Find where the given text appears and provide that cell's center as (x, y) coordinate. 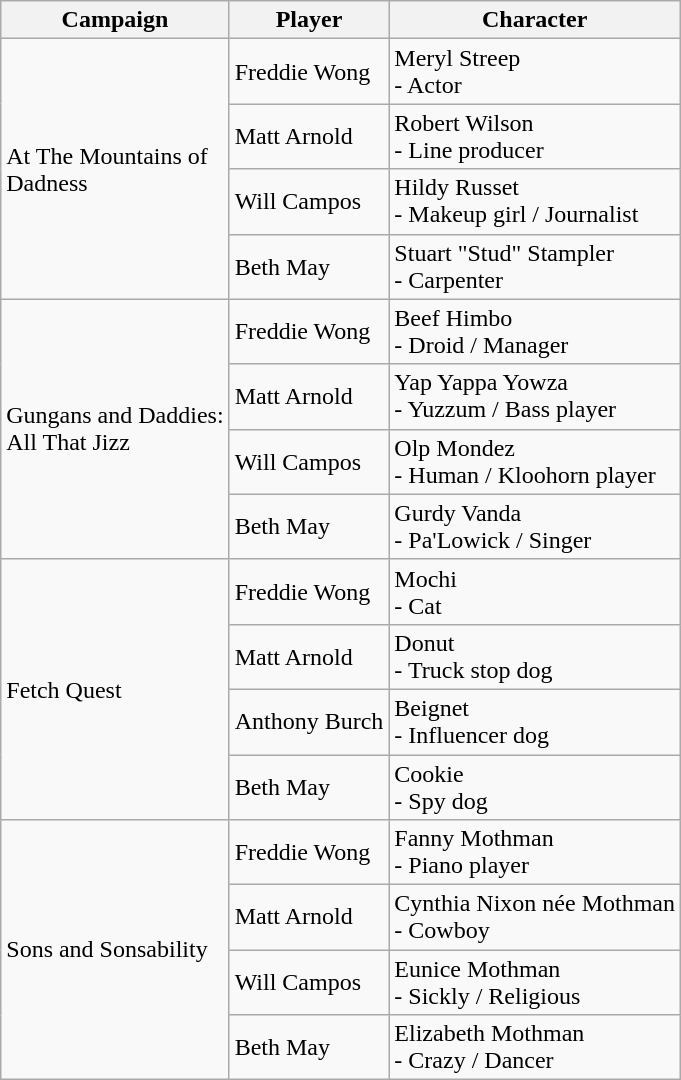
Olp Mondez- Human / Kloohorn player (535, 462)
Fetch Quest (115, 689)
Robert Wilson- Line producer (535, 136)
Stuart "Stud" Stampler- Carpenter (535, 266)
Donut- Truck stop dog (535, 656)
Elizabeth Mothman- Crazy / Dancer (535, 1048)
Gungans and Daddies:All That Jizz (115, 429)
At The Mountains ofDadness (115, 169)
Cookie- Spy dog (535, 786)
Character (535, 20)
Player (309, 20)
Campaign (115, 20)
Meryl Streep- Actor (535, 72)
Gurdy Vanda- Pa'Lowick / Singer (535, 526)
Beef Himbo- Droid / Manager (535, 332)
Mochi- Cat (535, 592)
Fanny Mothman- Piano player (535, 852)
Yap Yappa Yowza- Yuzzum / Bass player (535, 396)
Eunice Mothman- Sickly / Religious (535, 982)
Cynthia Nixon née Mothman- Cowboy (535, 918)
Hildy Russet- Makeup girl / Journalist (535, 202)
Beignet- Influencer dog (535, 722)
Sons and Sonsability (115, 950)
Anthony Burch (309, 722)
